Locate the cell with the specified text and output its [X, Y] center coordinate. 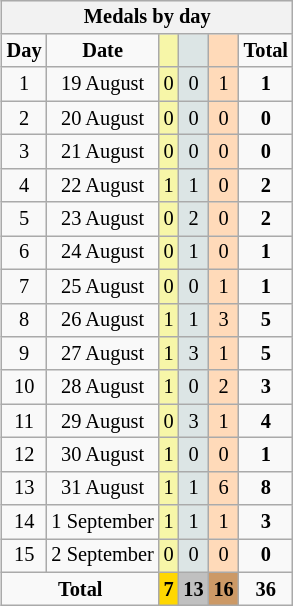
19 August [103, 84]
2 September [103, 556]
9 [24, 354]
31 August [103, 488]
29 August [103, 421]
Date [103, 51]
20 August [103, 118]
21 August [103, 152]
1 September [103, 522]
15 [24, 556]
24 August [103, 253]
10 [24, 387]
14 [24, 522]
22 August [103, 185]
30 August [103, 455]
25 August [103, 286]
12 [24, 455]
Medals by day [148, 17]
11 [24, 421]
16 [224, 589]
26 August [103, 320]
28 August [103, 387]
36 [266, 589]
23 August [103, 219]
27 August [103, 354]
Day [24, 51]
